Identify which cell holds the provided text, then report its [X, Y] central coordinate. 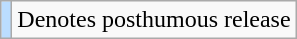
Denotes posthumous release [154, 20]
